Identify which cell holds the provided text, then report its [X, Y] central coordinate. 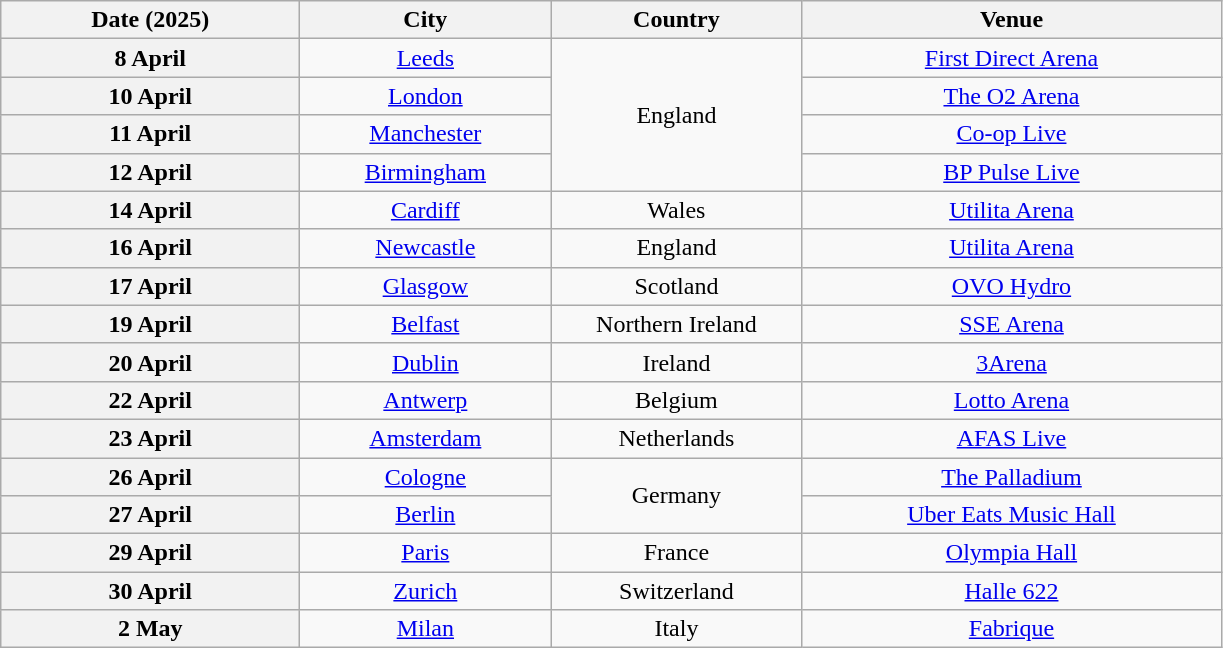
The Palladium [1012, 477]
First Direct Arena [1012, 58]
France [676, 553]
AFAS Live [1012, 438]
17 April [150, 286]
29 April [150, 553]
BP Pulse Live [1012, 172]
Scotland [676, 286]
Leeds [426, 58]
22 April [150, 400]
Uber Eats Music Hall [1012, 515]
Antwerp [426, 400]
2 May [150, 629]
Birmingham [426, 172]
Newcastle [426, 248]
Belfast [426, 324]
Fabrique [1012, 629]
Paris [426, 553]
11 April [150, 134]
23 April [150, 438]
14 April [150, 210]
Ireland [676, 362]
Northern Ireland [676, 324]
16 April [150, 248]
Glasgow [426, 286]
Manchester [426, 134]
12 April [150, 172]
SSE Arena [1012, 324]
OVO Hydro [1012, 286]
27 April [150, 515]
30 April [150, 591]
Berlin [426, 515]
Olympia Hall [1012, 553]
Switzerland [676, 591]
Co-op Live [1012, 134]
Lotto Arena [1012, 400]
Zurich [426, 591]
Dublin [426, 362]
19 April [150, 324]
Halle 622 [1012, 591]
Venue [1012, 20]
8 April [150, 58]
Germany [676, 496]
Belgium [676, 400]
Milan [426, 629]
Netherlands [676, 438]
The O2 Arena [1012, 96]
3Arena [1012, 362]
10 April [150, 96]
Date (2025) [150, 20]
Wales [676, 210]
20 April [150, 362]
City [426, 20]
Cardiff [426, 210]
Italy [676, 629]
Country [676, 20]
26 April [150, 477]
Amsterdam [426, 438]
London [426, 96]
Cologne [426, 477]
